Output the [X, Y] coordinate of the center of the cell containing the given text.  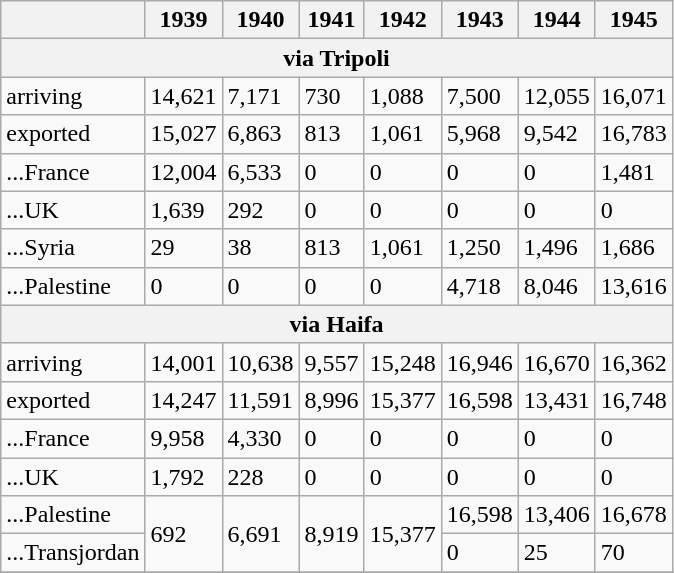
228 [260, 477]
9,542 [556, 134]
via Tripoli [337, 58]
16,670 [556, 362]
16,783 [634, 134]
16,678 [634, 515]
7,171 [260, 96]
730 [332, 96]
1941 [332, 20]
1945 [634, 20]
6,863 [260, 134]
12,004 [184, 172]
15,248 [402, 362]
16,071 [634, 96]
1,088 [402, 96]
1,639 [184, 210]
1,686 [634, 248]
29 [184, 248]
1944 [556, 20]
14,001 [184, 362]
5,968 [480, 134]
1943 [480, 20]
9,557 [332, 362]
16,748 [634, 400]
70 [634, 553]
6,533 [260, 172]
14,247 [184, 400]
8,996 [332, 400]
9,958 [184, 438]
13,431 [556, 400]
1,250 [480, 248]
8,919 [332, 534]
6,691 [260, 534]
8,046 [556, 286]
692 [184, 534]
14,621 [184, 96]
4,330 [260, 438]
7,500 [480, 96]
1939 [184, 20]
1942 [402, 20]
10,638 [260, 362]
15,027 [184, 134]
38 [260, 248]
16,946 [480, 362]
1,481 [634, 172]
16,362 [634, 362]
1,792 [184, 477]
1,496 [556, 248]
25 [556, 553]
1940 [260, 20]
...Transjordan [73, 553]
...Syria [73, 248]
292 [260, 210]
13,406 [556, 515]
11,591 [260, 400]
12,055 [556, 96]
4,718 [480, 286]
13,616 [634, 286]
via Haifa [337, 324]
